Find where the given text appears and provide that cell's center as (X, Y) coordinate. 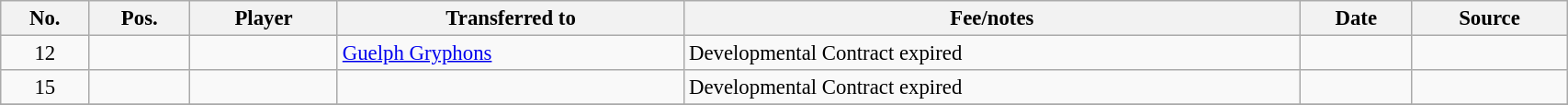
12 (45, 53)
Source (1489, 18)
Fee/notes (992, 18)
Date (1356, 18)
Transferred to (511, 18)
Player (265, 18)
Pos. (140, 18)
15 (45, 87)
No. (45, 18)
Guelph Gryphons (511, 53)
